Extract the (x, y) coordinate from the center of the cell holding the provided text.  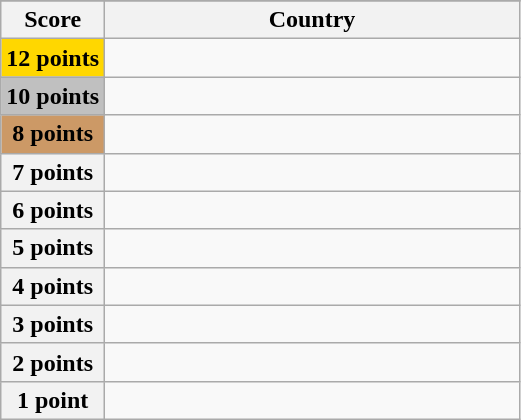
2 points (53, 362)
5 points (53, 248)
3 points (53, 324)
12 points (53, 58)
8 points (53, 134)
6 points (53, 210)
Country (312, 20)
4 points (53, 286)
7 points (53, 172)
10 points (53, 96)
Score (53, 20)
1 point (53, 400)
